Locate the cell with the specified text and output its [x, y] center coordinate. 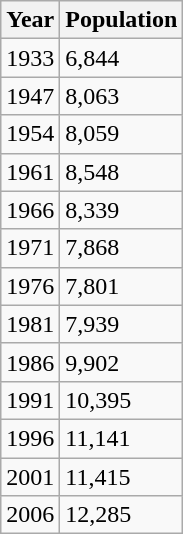
1981 [30, 324]
8,059 [122, 134]
9,902 [122, 362]
1933 [30, 58]
1991 [30, 400]
11,415 [122, 477]
Year [30, 20]
1947 [30, 96]
1961 [30, 172]
11,141 [122, 438]
2001 [30, 477]
1996 [30, 438]
7,868 [122, 248]
1971 [30, 248]
7,939 [122, 324]
6,844 [122, 58]
1954 [30, 134]
8,339 [122, 210]
2006 [30, 515]
1966 [30, 210]
1986 [30, 362]
8,063 [122, 96]
8,548 [122, 172]
10,395 [122, 400]
Population [122, 20]
7,801 [122, 286]
1976 [30, 286]
12,285 [122, 515]
